Pinpoint the cell where the given text exists, returning its [x, y] midpoint coordinate. 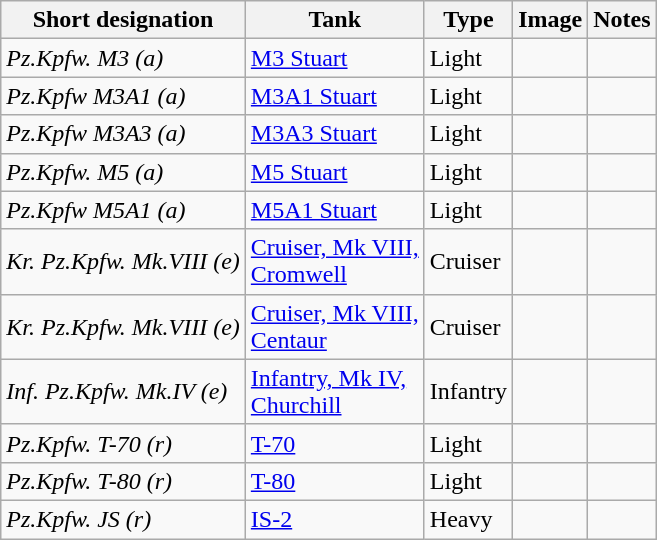
Image [550, 20]
Notes [622, 20]
Short designation [124, 20]
IS-2 [334, 519]
M3A3 Stuart [334, 134]
Pz.Kpfw M5A1 (a) [124, 210]
Pz.Kpfw. M5 (a) [124, 172]
M5 Stuart [334, 172]
M3 Stuart [334, 58]
Pz.Kpfw. M3 (a) [124, 58]
Pz.Kpfw M3A3 (a) [124, 134]
Infantry, Mk IV,Churchill [334, 392]
Cruiser, Mk VIII,Centaur [334, 326]
Heavy [468, 519]
Type [468, 20]
Pz.Kpfw. T-70 (r) [124, 443]
T-80 [334, 481]
Inf. Pz.Kpfw. Mk.IV (e) [124, 392]
Cruiser, Mk VIII,Cromwell [334, 262]
Pz.Kpfw. T-80 (r) [124, 481]
T-70 [334, 443]
Pz.Kpfw. JS (r) [124, 519]
Pz.Kpfw M3A1 (a) [124, 96]
M5A1 Stuart [334, 210]
Infantry [468, 392]
Tank [334, 20]
M3A1 Stuart [334, 96]
